Locate the cell with the specified text and output its [x, y] center coordinate. 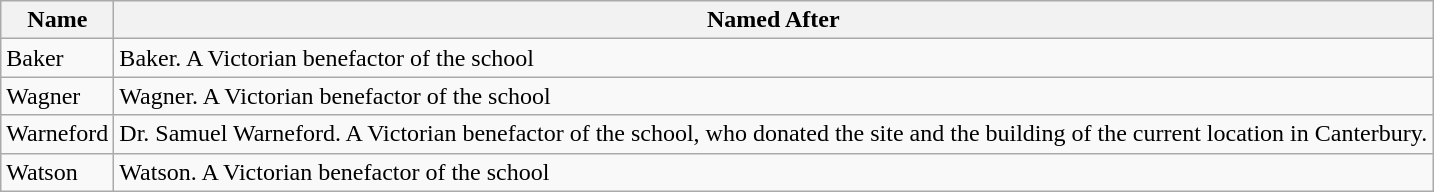
Baker. A Victorian benefactor of the school [774, 58]
Watson. A Victorian benefactor of the school [774, 172]
Name [58, 20]
Named After [774, 20]
Dr. Samuel Warneford. A Victorian benefactor of the school, who donated the site and the building of the current location in Canterbury. [774, 134]
Warneford [58, 134]
Wagner. A Victorian benefactor of the school [774, 96]
Watson [58, 172]
Wagner [58, 96]
Baker [58, 58]
